Search for the cell housing the specified text and yield its [X, Y] center coordinate. 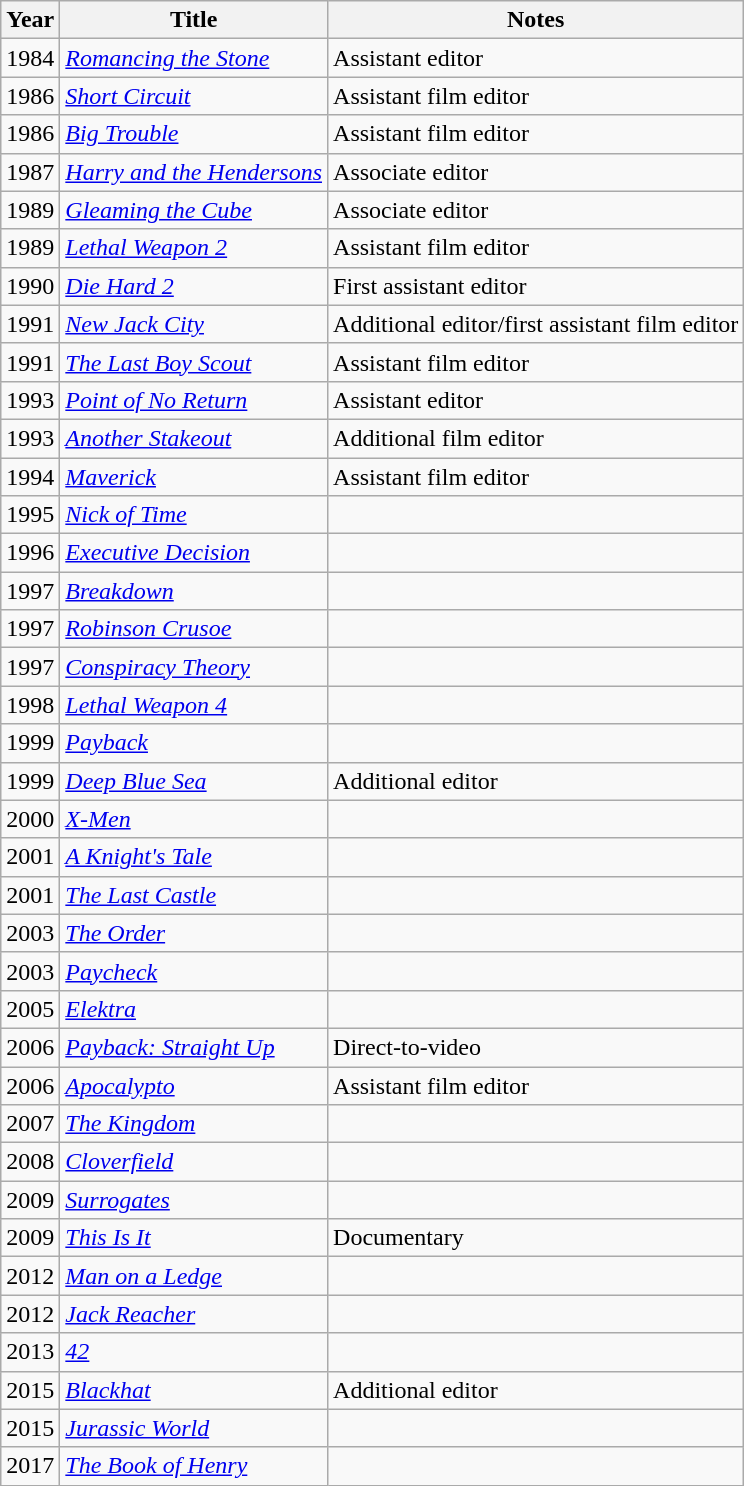
The Last Boy Scout [194, 362]
Lethal Weapon 2 [194, 248]
Deep Blue Sea [194, 781]
Paycheck [194, 971]
The Book of Henry [194, 1466]
Lethal Weapon 4 [194, 705]
Documentary [536, 1238]
Gleaming the Cube [194, 210]
1990 [30, 286]
Executive Decision [194, 553]
1998 [30, 705]
Man on a Ledge [194, 1276]
2008 [30, 1162]
Elektra [194, 1009]
Additional editor/first assistant film editor [536, 324]
Year [30, 20]
Jurassic World [194, 1428]
1996 [30, 553]
Short Circuit [194, 96]
42 [194, 1352]
Robinson Crusoe [194, 629]
Payback [194, 743]
Additional film editor [536, 438]
Harry and the Hendersons [194, 172]
Cloverfield [194, 1162]
1994 [30, 477]
Payback: Straight Up [194, 1047]
X-Men [194, 819]
The Kingdom [194, 1124]
Apocalypto [194, 1085]
Breakdown [194, 591]
Notes [536, 20]
Jack Reacher [194, 1314]
2017 [30, 1466]
2013 [30, 1352]
Conspiracy Theory [194, 667]
2005 [30, 1009]
Big Trouble [194, 134]
2000 [30, 819]
1995 [30, 515]
Die Hard 2 [194, 286]
2007 [30, 1124]
1987 [30, 172]
Title [194, 20]
Maverick [194, 477]
Blackhat [194, 1390]
Direct-to-video [536, 1047]
A Knight's Tale [194, 857]
Romancing the Stone [194, 58]
The Order [194, 933]
New Jack City [194, 324]
The Last Castle [194, 895]
This Is It [194, 1238]
1984 [30, 58]
Another Stakeout [194, 438]
First assistant editor [536, 286]
Nick of Time [194, 515]
Surrogates [194, 1200]
Point of No Return [194, 400]
